From the cell containing the given text, extract its center point as [X, Y] coordinate. 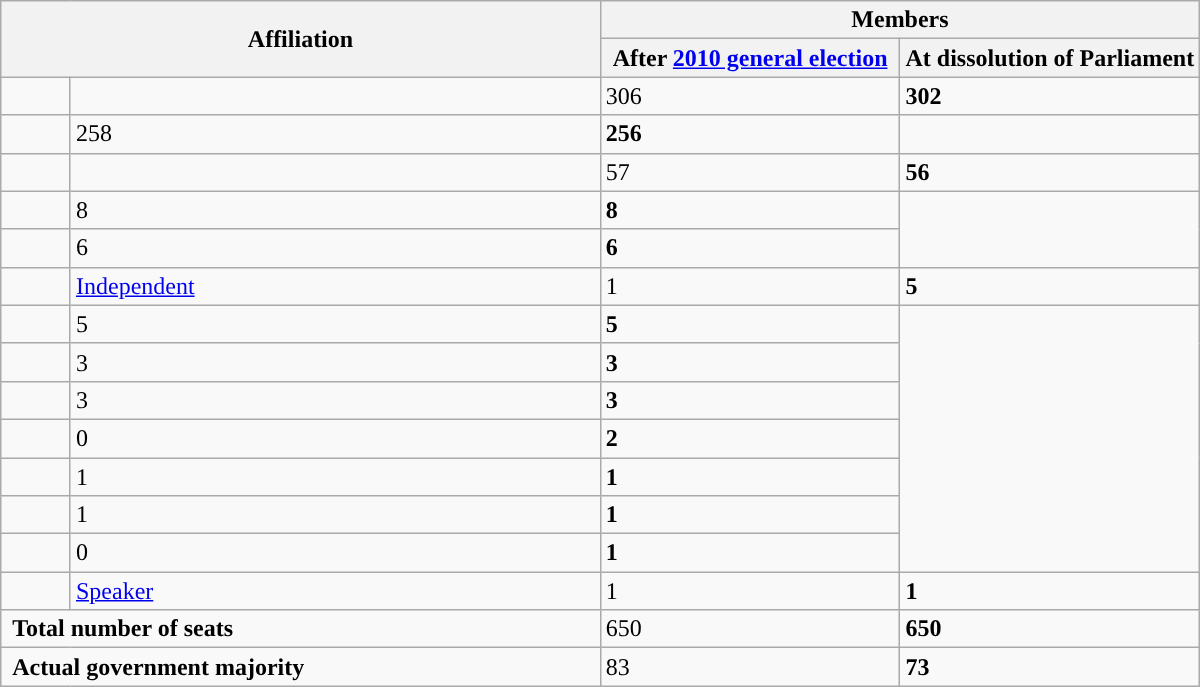
Members [900, 20]
Actual government majority [300, 667]
2 [750, 438]
302 [1050, 96]
Affiliation [300, 39]
56 [1050, 172]
306 [750, 96]
83 [750, 667]
256 [750, 134]
Independent [335, 286]
Total number of seats [300, 629]
At dissolution of Parliament [1050, 58]
57 [750, 172]
Speaker [335, 591]
73 [1050, 667]
After 2010 general election [750, 58]
258 [335, 134]
